Determine the (x, y) coordinate at the center of the cell enclosing the given text.  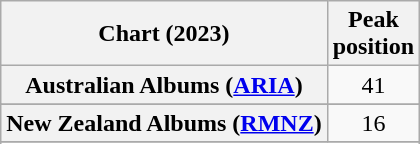
Chart (2023) (164, 34)
16 (373, 123)
Peakposition (373, 34)
New Zealand Albums (RMNZ) (164, 123)
41 (373, 85)
Australian Albums (ARIA) (164, 85)
